Extract the [x, y] coordinate from the center of the cell holding the provided text.  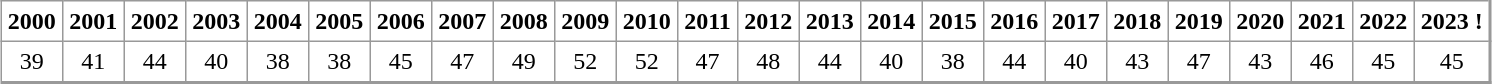
2003 [216, 21]
2010 [647, 21]
2017 [1076, 21]
2016 [1015, 21]
2012 [769, 21]
2014 [892, 21]
2023 ! [1452, 21]
2013 [830, 21]
48 [769, 62]
2020 [1261, 21]
39 [32, 62]
2019 [1199, 21]
2006 [401, 21]
2007 [462, 21]
49 [524, 62]
2005 [339, 21]
46 [1322, 62]
2009 [585, 21]
2000 [32, 21]
2021 [1322, 21]
2002 [155, 21]
41 [93, 62]
2022 [1384, 21]
2018 [1138, 21]
2004 [278, 21]
2011 [707, 21]
2001 [93, 21]
2015 [953, 21]
2008 [524, 21]
